Return the (x, y) coordinate for the center point of the cell that contains the specified text.  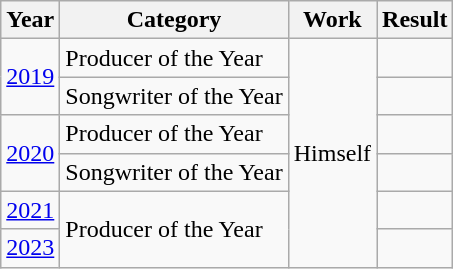
2020 (30, 153)
2019 (30, 77)
Year (30, 20)
2021 (30, 210)
2023 (30, 248)
Category (174, 20)
Work (332, 20)
Himself (332, 153)
Result (415, 20)
